Find where the given text appears and provide that cell's center as (X, Y) coordinate. 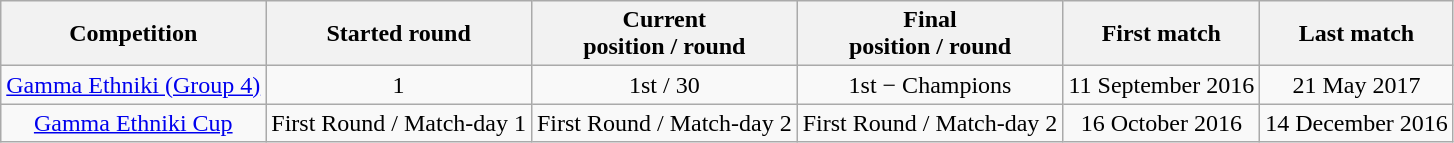
1st − Champions (930, 85)
Last match (1357, 34)
Currentposition / round (664, 34)
Gamma Ethniki Cup (134, 123)
1 (399, 85)
First match (1162, 34)
Competition (134, 34)
1st / 30 (664, 85)
First Round / Match-day 1 (399, 123)
Finalposition / round (930, 34)
21 May 2017 (1357, 85)
Started round (399, 34)
Gamma Ethniki (Group 4) (134, 85)
11 September 2016 (1162, 85)
14 December 2016 (1357, 123)
16 October 2016 (1162, 123)
